Determine the [X, Y] coordinate at the center of the cell enclosing the given text.  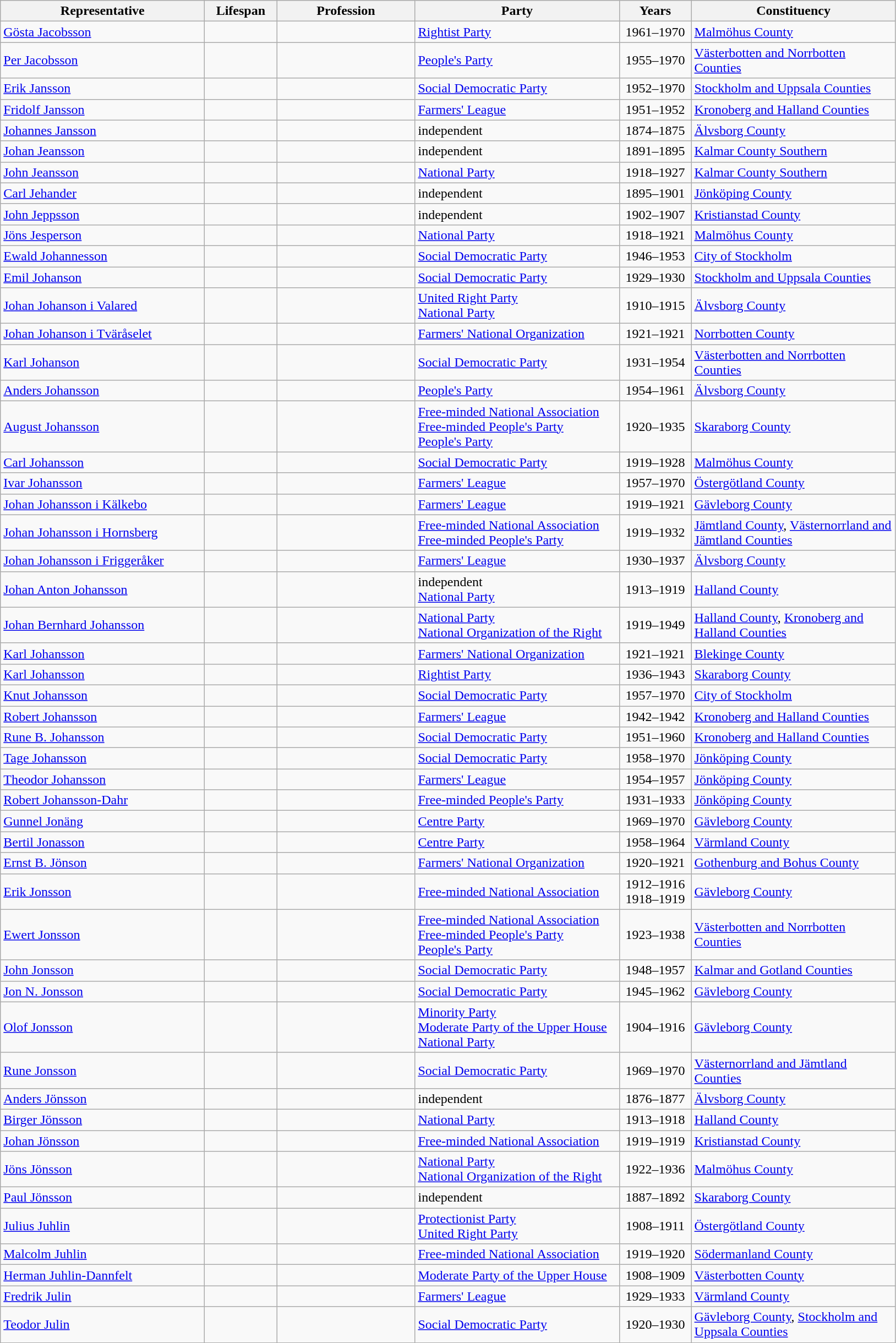
Jämtland County, Västernorrland and Jämtland Counties [794, 533]
Lifespan [241, 11]
Johan Bernhard Johansson [102, 625]
Gävleborg County, Stockholm and Uppsala Counties [794, 1324]
1931–1954 [655, 362]
John Jonsson [102, 970]
Johan Johanson i Valared [102, 306]
1946–1953 [655, 256]
1920–1930 [655, 1324]
1945–1962 [655, 991]
Johan Jönsson [102, 1141]
Gunnel Jonäng [102, 821]
John Jeansson [102, 172]
Västernorrland and Jämtland Counties [794, 1070]
Erik Jonsson [102, 892]
Norrbotten County [794, 334]
Gösta Jacobsson [102, 32]
1954–1961 [655, 391]
Karl Johanson [102, 362]
1887–1892 [655, 1198]
1942–1942 [655, 716]
Västerbotten County [794, 1275]
1931–1933 [655, 800]
Ernst B. Jönson [102, 863]
Kalmar and Gotland Counties [794, 970]
Carl Johansson [102, 462]
Bertil Jonasson [102, 842]
Johan Johanson i Tväråselet [102, 334]
Blekinge County [794, 653]
Free-minded National Association Free-minded People's Party [517, 533]
Per Jacobsson [102, 61]
1918–1921 [655, 235]
Party [517, 11]
Johan Johansson i Kälkebo [102, 504]
Birger Jönsson [102, 1120]
1955–1970 [655, 61]
1874–1875 [655, 130]
1922–1936 [655, 1169]
Olof Jonsson [102, 1027]
Johan Jeansson [102, 151]
Halland County, Kronoberg and Halland Counties [794, 625]
1919–1932 [655, 533]
Jöns Jesperson [102, 235]
1929–1930 [655, 277]
August Johansson [102, 427]
1919–1949 [655, 625]
1904–1916 [655, 1027]
Rune B. Johansson [102, 738]
1919–1920 [655, 1254]
1929–1933 [655, 1296]
Ewert Jonsson [102, 935]
Jon N. Jonsson [102, 991]
1891–1895 [655, 151]
1952–1970 [655, 89]
Anders Jönsson [102, 1099]
Moderate Party of the Upper House [517, 1275]
Rune Jonsson [102, 1070]
Ewald Johannesson [102, 256]
United Right Party National Party [517, 306]
1923–1938 [655, 935]
Free-minded People's Party [517, 800]
Paul Jönsson [102, 1198]
Julius Juhlin [102, 1226]
Minority Party Moderate Party of the Upper House National Party [517, 1027]
Tage Johansson [102, 758]
1913–1918 [655, 1120]
1910–1915 [655, 306]
1936–1943 [655, 674]
Johan Johansson i Friggeråker [102, 561]
Erik Jansson [102, 89]
1930–1937 [655, 561]
1876–1877 [655, 1099]
Carl Jehander [102, 193]
Teodor Julin [102, 1324]
Herman Juhlin-Dannfelt [102, 1275]
Years [655, 11]
1908–1911 [655, 1226]
1895–1901 [655, 193]
1948–1957 [655, 970]
Södermanland County [794, 1254]
1919–1928 [655, 462]
Johannes Jansson [102, 130]
Fredrik Julin [102, 1296]
Ivar Johansson [102, 483]
1913–1919 [655, 589]
1920–1921 [655, 863]
Constituency [794, 11]
Robert Johansson-Dahr [102, 800]
1908–1909 [655, 1275]
Fridolf Jansson [102, 110]
1919–1919 [655, 1141]
1958–1970 [655, 758]
1954–1957 [655, 779]
independent National Party [517, 589]
Profession [346, 11]
Emil Johanson [102, 277]
Knut Johansson [102, 695]
Malcolm Juhlin [102, 1254]
Representative [102, 11]
Johan Anton Johansson [102, 589]
1902–1907 [655, 214]
1958–1964 [655, 842]
Johan Johansson i Hornsberg [102, 533]
1918–1927 [655, 172]
Jöns Jönsson [102, 1169]
Robert Johansson [102, 716]
Protectionist Party United Right Party [517, 1226]
1920–1935 [655, 427]
Theodor Johansson [102, 779]
Anders Johansson [102, 391]
1961–1970 [655, 32]
Gothenburg and Bohus County [794, 863]
John Jeppsson [102, 214]
1919–1921 [655, 504]
1951–1952 [655, 110]
1951–1960 [655, 738]
1912–19161918–1919 [655, 892]
